From the cell containing the given text, extract its center point as [X, Y] coordinate. 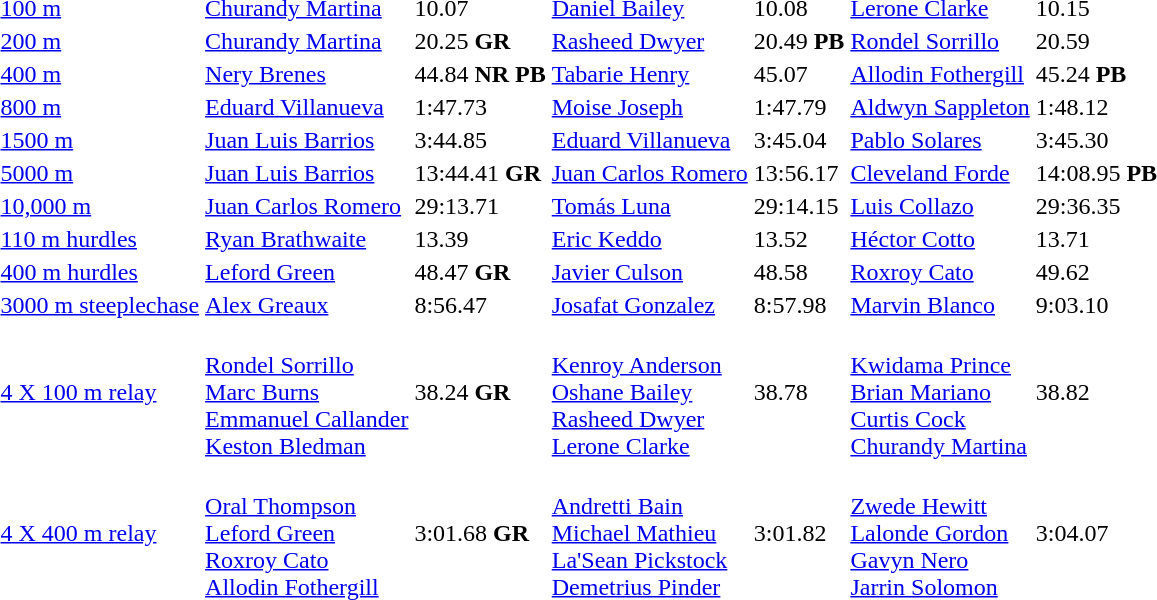
Eric Keddo [650, 239]
38.78 [799, 392]
13.39 [480, 239]
48.47 GR [480, 272]
Cleveland Forde [940, 173]
8:56.47 [480, 305]
Luis Collazo [940, 206]
Tabarie Henry [650, 74]
Javier Culson [650, 272]
Rasheed Dwyer [650, 41]
Héctor Cotto [940, 239]
29:13.71 [480, 206]
20.49 PB [799, 41]
Josafat Gonzalez [650, 305]
3:45.04 [799, 140]
Tomás Luna [650, 206]
13.52 [799, 239]
13:56.17 [799, 173]
38.24 GR [480, 392]
Rondel Sorrillo [940, 41]
20.25 GR [480, 41]
Marvin Blanco [940, 305]
Kenroy AndersonOshane BaileyRasheed DwyerLerone Clarke [650, 392]
Allodin Fothergill [940, 74]
Moise Joseph [650, 107]
Kwidama PrinceBrian MarianoCurtis CockChurandy Martina [940, 392]
29:14.15 [799, 206]
Leford Green [307, 272]
Ryan Brathwaite [307, 239]
8:57.98 [799, 305]
1:47.79 [799, 107]
44.84 NR PB [480, 74]
3:44.85 [480, 140]
45.07 [799, 74]
Roxroy Cato [940, 272]
1:47.73 [480, 107]
Churandy Martina [307, 41]
Rondel SorrilloMarc BurnsEmmanuel CallanderKeston Bledman [307, 392]
13:44.41 GR [480, 173]
Nery Brenes [307, 74]
Pablo Solares [940, 140]
48.58 [799, 272]
Aldwyn Sappleton [940, 107]
Alex Greaux [307, 305]
